Pinpoint the cell where the given text exists, returning its (X, Y) midpoint coordinate. 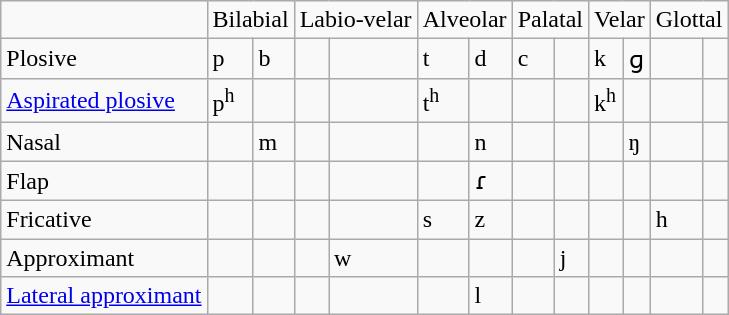
Velar (620, 20)
h (676, 220)
Bilabial (250, 20)
ph (230, 100)
Approximant (104, 258)
kh (606, 100)
Palatal (550, 20)
z (490, 220)
n (490, 142)
Alveolar (464, 20)
d (490, 59)
l (490, 296)
ɾ (490, 181)
t (443, 59)
Labio-velar (356, 20)
Nasal (104, 142)
Aspirated plosive (104, 100)
b (274, 59)
Lateral approximant (104, 296)
Flap (104, 181)
s (443, 220)
Glottal (689, 20)
k (606, 59)
ɡ (636, 59)
c (533, 59)
p (230, 59)
w (374, 258)
Plosive (104, 59)
m (274, 142)
j (571, 258)
th (443, 100)
Fricative (104, 220)
ŋ (636, 142)
